From the cell containing the given text, extract its center point as [X, Y] coordinate. 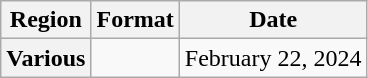
Various [46, 58]
Region [46, 20]
Date [273, 20]
February 22, 2024 [273, 58]
Format [135, 20]
